Extract the (X, Y) coordinate from the center of the cell holding the provided text.  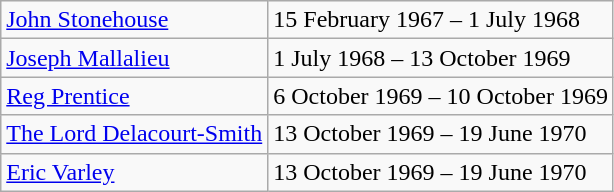
Eric Varley (134, 172)
Reg Prentice (134, 96)
Joseph Mallalieu (134, 58)
The Lord Delacourt-Smith (134, 134)
15 February 1967 – 1 July 1968 (441, 20)
John Stonehouse (134, 20)
6 October 1969 – 10 October 1969 (441, 96)
1 July 1968 – 13 October 1969 (441, 58)
